Provide the (X, Y) coordinate of the cell's center where the given text is located.  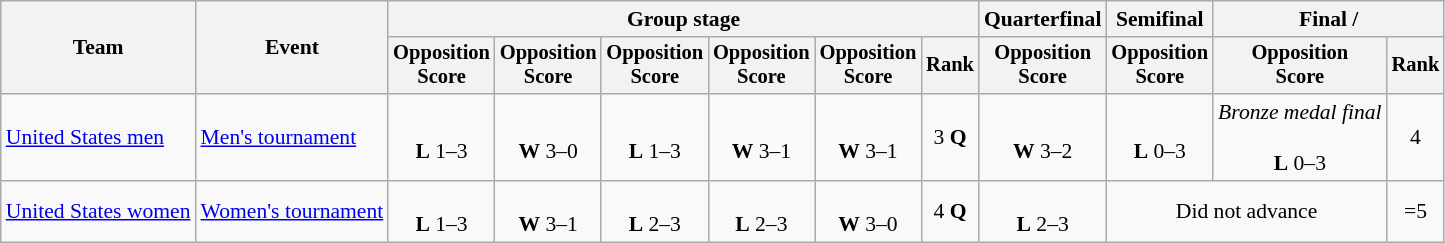
Final / (1328, 19)
Team (98, 48)
United States men (98, 138)
Did not advance (1246, 212)
Semifinal (1160, 19)
4 (1416, 138)
Quarterfinal (1043, 19)
4 Q (950, 212)
Group stage (684, 19)
L 0–3 (1160, 138)
Men's tournament (292, 138)
3 Q (950, 138)
United States women (98, 212)
Bronze medal finalL 0–3 (1300, 138)
Event (292, 48)
=5 (1416, 212)
W 3–2 (1043, 138)
Women's tournament (292, 212)
